Provide the (x, y) coordinate of the cell's center where the given text is located.  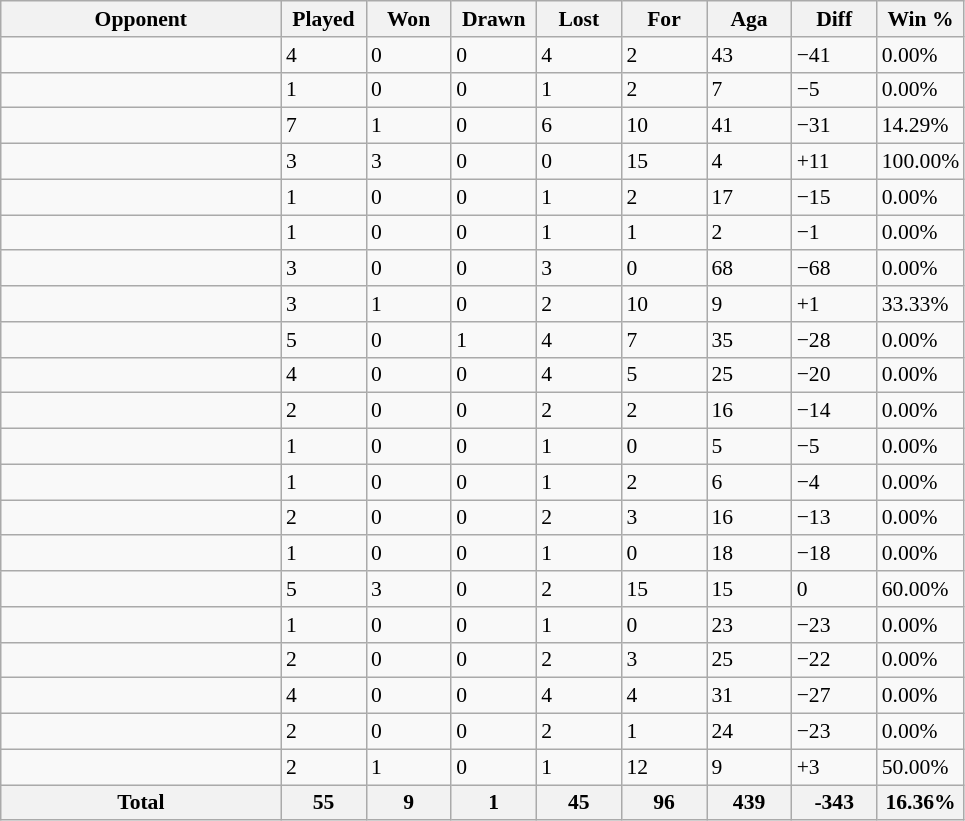
Diff (834, 19)
−15 (834, 197)
−18 (834, 554)
−68 (834, 269)
For (664, 19)
Total (141, 803)
Lost (578, 19)
+11 (834, 162)
−4 (834, 482)
−1 (834, 233)
−27 (834, 696)
14.29% (920, 126)
-343 (834, 803)
23 (748, 625)
−14 (834, 411)
−20 (834, 375)
−28 (834, 340)
Played (324, 19)
−31 (834, 126)
33.33% (920, 304)
16.36% (920, 803)
60.00% (920, 589)
96 (664, 803)
+1 (834, 304)
−13 (834, 518)
Aga (748, 19)
45 (578, 803)
Drawn (494, 19)
17 (748, 197)
41 (748, 126)
Win % (920, 19)
35 (748, 340)
12 (664, 767)
68 (748, 269)
24 (748, 732)
55 (324, 803)
31 (748, 696)
−22 (834, 660)
−41 (834, 55)
100.00% (920, 162)
439 (748, 803)
Opponent (141, 19)
43 (748, 55)
Won (408, 19)
50.00% (920, 767)
+3 (834, 767)
18 (748, 554)
